Return the [X, Y] coordinate for the center point of the cell that contains the specified text.  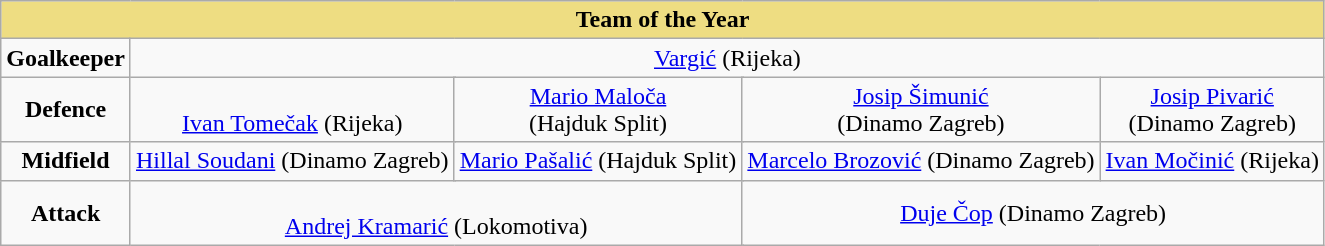
Hillal Soudani (Dinamo Zagreb) [292, 161]
Vargić (Rijeka) [727, 58]
Goalkeeper [66, 58]
Duje Čop (Dinamo Zagreb) [1034, 212]
Ivan Močinić (Rijeka) [1212, 161]
Attack [66, 212]
Team of the Year [663, 20]
Midfield [66, 161]
Josip Šimunić(Dinamo Zagreb) [921, 110]
Andrej Kramarić (Lokomotiva) [436, 212]
Marcelo Brozović (Dinamo Zagreb) [921, 161]
Mario Maloča(Hajduk Split) [598, 110]
Defence [66, 110]
Ivan Tomečak (Rijeka) [292, 110]
Josip Pivarić(Dinamo Zagreb) [1212, 110]
Mario Pašalić (Hajduk Split) [598, 161]
